Return (x, y) of the center of cell containing provided text 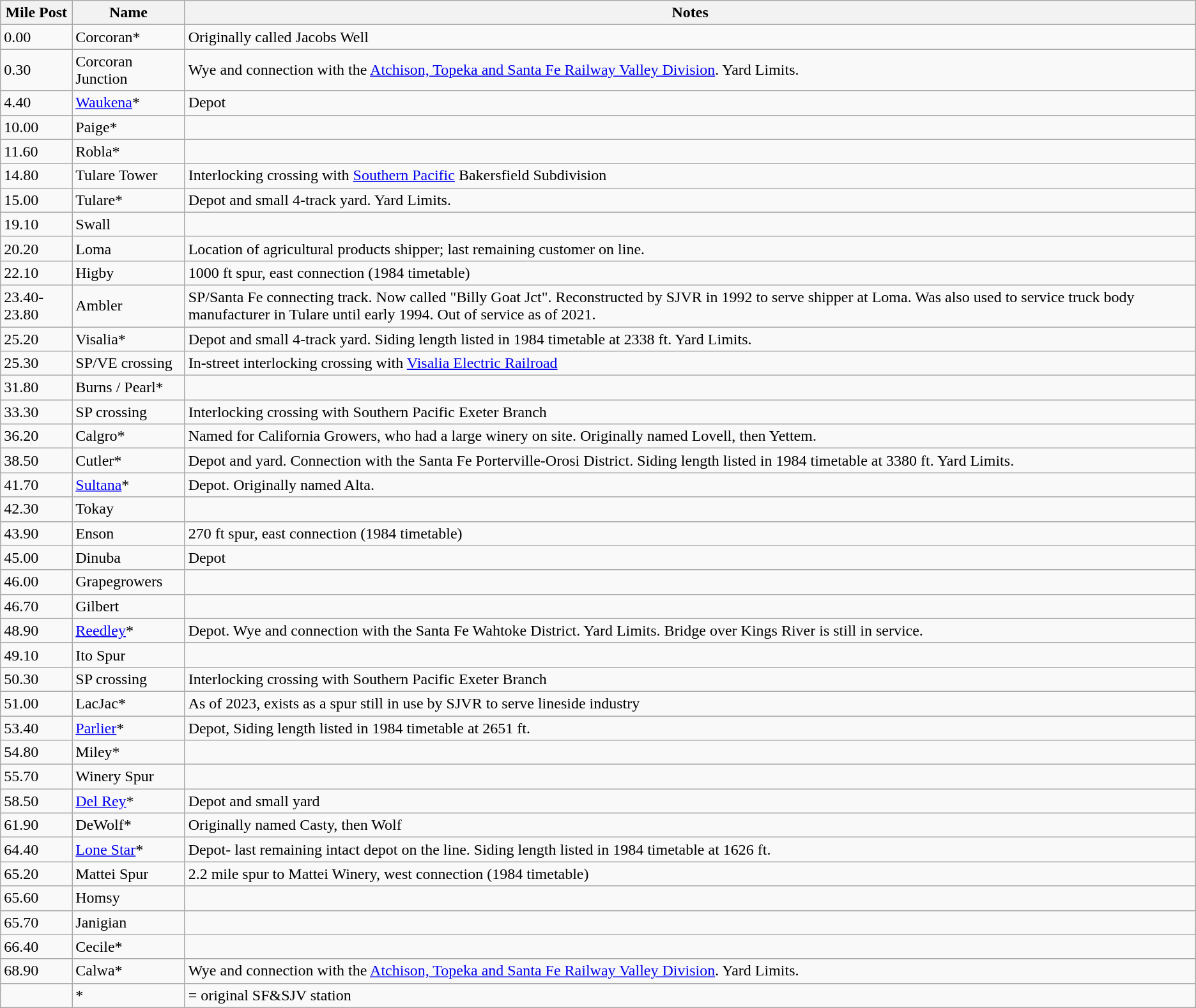
Depot and yard. Connection with the Santa Fe Porterville-Orosi District. Siding length listed in 1984 timetable at 3380 ft. Yard Limits. (690, 461)
SP/VE crossing (128, 363)
68.90 (36, 971)
49.10 (36, 655)
2.2 mile spur to Mattei Winery, west connection (1984 timetable) (690, 874)
65.70 (36, 922)
Homsy (128, 898)
Tulare* (128, 200)
Name (128, 13)
Gilbert (128, 606)
Higby (128, 273)
58.50 (36, 801)
1000 ft spur, east connection (1984 timetable) (690, 273)
22.10 (36, 273)
Cutler* (128, 461)
65.20 (36, 874)
Named for California Growers, who had a large winery on site. Originally named Lovell, then Yettem. (690, 436)
Calgro* (128, 436)
0.30 (36, 70)
Paige* (128, 127)
Visalia* (128, 339)
Swall (128, 224)
Lone Star* (128, 850)
10.00 (36, 127)
41.70 (36, 485)
15.00 (36, 200)
Depot- last remaining intact depot on the line. Siding length listed in 1984 timetable at 1626 ft. (690, 850)
Depot and small 4-track yard. Siding length listed in 1984 timetable at 2338 ft. Yard Limits. (690, 339)
33.30 (36, 412)
Cecile* (128, 947)
Location of agricultural products shipper; last remaining customer on line. (690, 248)
Enson (128, 533)
46.00 (36, 582)
20.20 (36, 248)
Interlocking crossing with Southern Pacific Bakersfield Subdivision (690, 176)
19.10 (36, 224)
64.40 (36, 850)
25.20 (36, 339)
Miley* (128, 752)
Mile Post (36, 13)
42.30 (36, 509)
Depot. Wye and connection with the Santa Fe Wahtoke District. Yard Limits. Bridge over Kings River is still in service. (690, 630)
4.40 (36, 103)
Burns / Pearl* (128, 388)
In-street interlocking crossing with Visalia Electric Railroad (690, 363)
25.30 (36, 363)
Parlier* (128, 728)
53.40 (36, 728)
Notes (690, 13)
65.60 (36, 898)
54.80 (36, 752)
270 ft spur, east connection (1984 timetable) (690, 533)
0.00 (36, 37)
14.80 (36, 176)
Originally called Jacobs Well (690, 37)
LacJac* (128, 703)
66.40 (36, 947)
Tokay (128, 509)
51.00 (36, 703)
48.90 (36, 630)
31.80 (36, 388)
Corcoran Junction (128, 70)
45.00 (36, 558)
55.70 (36, 777)
Del Rey* (128, 801)
11.60 (36, 151)
23.40-23.80 (36, 305)
38.50 (36, 461)
Loma (128, 248)
DeWolf* (128, 825)
Corcoran* (128, 37)
36.20 (36, 436)
Sultana* (128, 485)
Depot, Siding length listed in 1984 timetable at 2651 ft. (690, 728)
46.70 (36, 606)
Grapegrowers (128, 582)
Calwa* (128, 971)
Mattei Spur (128, 874)
Depot and small 4-track yard. Yard Limits. (690, 200)
Robla* (128, 151)
Originally named Casty, then Wolf (690, 825)
Waukena* (128, 103)
43.90 (36, 533)
Dinuba (128, 558)
Ambler (128, 305)
Ito Spur (128, 655)
Depot. Originally named Alta. (690, 485)
Depot and small yard (690, 801)
Winery Spur (128, 777)
* (128, 995)
Reedley* (128, 630)
Janigian (128, 922)
As of 2023, exists as a spur still in use by SJVR to serve lineside industry (690, 703)
= original SF&SJV station (690, 995)
50.30 (36, 679)
61.90 (36, 825)
Tulare Tower (128, 176)
